Detect which cell encompasses the target text, then output its (X, Y) center coordinate. 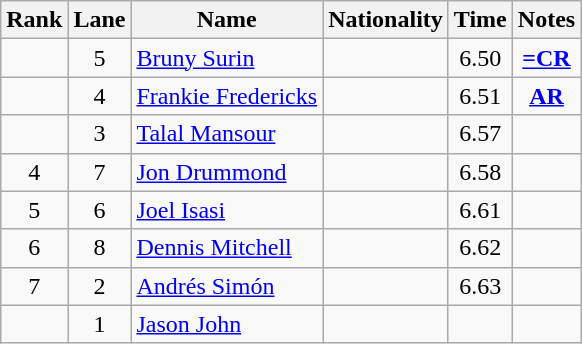
Bruny Surin (227, 58)
Joel Isasi (227, 210)
6.61 (480, 210)
AR (546, 96)
3 (100, 134)
6.62 (480, 248)
Time (480, 20)
Rank (34, 20)
6.58 (480, 172)
Name (227, 20)
Nationality (386, 20)
6.57 (480, 134)
Talal Mansour (227, 134)
Frankie Fredericks (227, 96)
2 (100, 286)
6.50 (480, 58)
Notes (546, 20)
6.51 (480, 96)
Andrés Simón (227, 286)
8 (100, 248)
6.63 (480, 286)
Lane (100, 20)
1 (100, 324)
Jon Drummond (227, 172)
Dennis Mitchell (227, 248)
=CR (546, 58)
Jason John (227, 324)
